Pinpoint the cell where the given text exists, returning its (X, Y) midpoint coordinate. 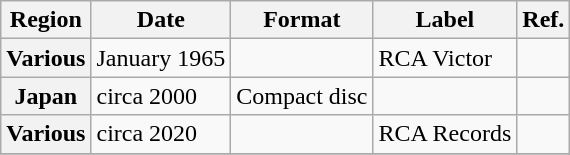
Region (46, 20)
RCA Records (445, 134)
Compact disc (302, 96)
RCA Victor (445, 58)
circa 2000 (161, 96)
Label (445, 20)
Date (161, 20)
January 1965 (161, 58)
Ref. (544, 20)
Japan (46, 96)
circa 2020 (161, 134)
Format (302, 20)
